Find where the given text appears and provide that cell's center as [x, y] coordinate. 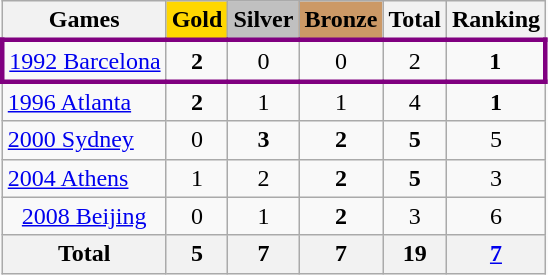
2004 Athens [84, 178]
Bronze [341, 21]
2008 Beijing [84, 216]
Gold [197, 21]
1996 Atlanta [84, 101]
2000 Sydney [84, 140]
19 [415, 254]
6 [496, 216]
1992 Barcelona [84, 60]
Ranking [496, 21]
4 [415, 101]
Silver [264, 21]
Games [84, 21]
